Locate the cell with the specified text and output its (X, Y) center coordinate. 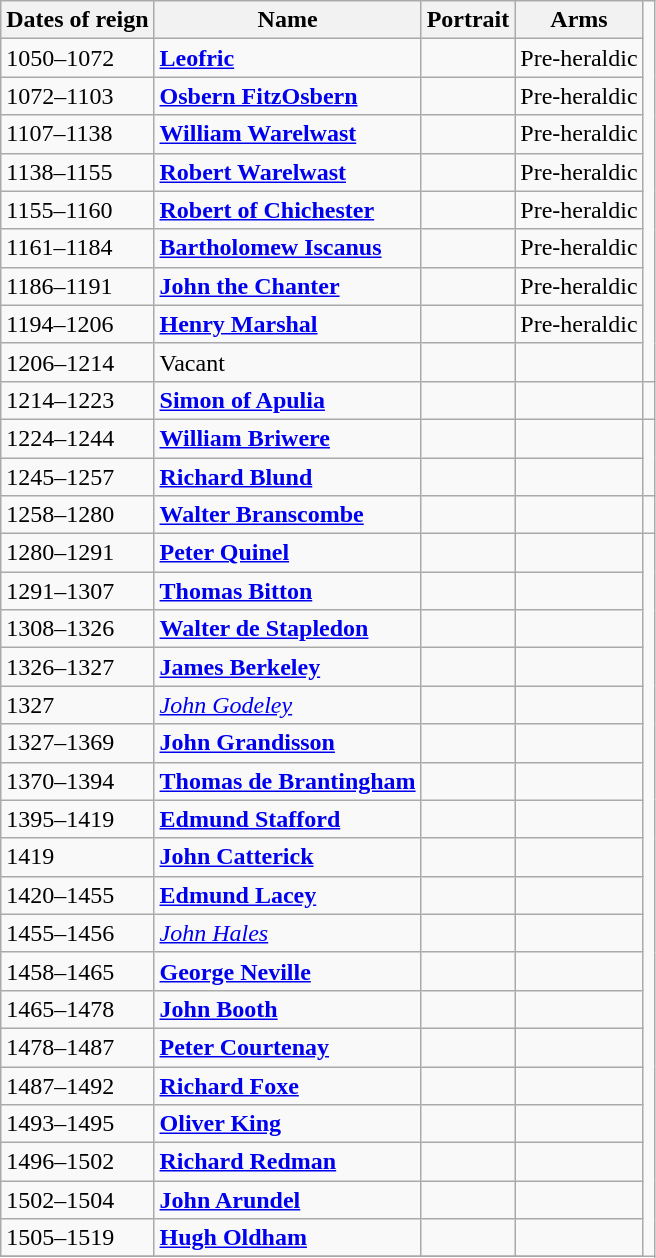
1194–1206 (78, 324)
1214–1223 (78, 400)
Richard Foxe (288, 1085)
John Godeley (288, 705)
1161–1184 (78, 248)
1419 (78, 857)
1493–1495 (78, 1124)
Osbern FitzOsbern (288, 96)
1186–1191 (78, 286)
1502–1504 (78, 1200)
Richard Redman (288, 1162)
1455–1456 (78, 933)
1326–1327 (78, 667)
1478–1487 (78, 1047)
1327–1369 (78, 743)
1280–1291 (78, 553)
1308–1326 (78, 629)
Arms (579, 20)
Robert of Chichester (288, 210)
John Arundel (288, 1200)
Dates of reign (78, 20)
1395–1419 (78, 819)
1258–1280 (78, 515)
Leofric (288, 58)
John the Chanter (288, 286)
John Grandisson (288, 743)
Oliver King (288, 1124)
Simon of Apulia (288, 400)
Thomas Bitton (288, 591)
Hugh Oldham (288, 1238)
1465–1478 (78, 1009)
1155–1160 (78, 210)
1291–1307 (78, 591)
James Berkeley (288, 667)
1072–1103 (78, 96)
1050–1072 (78, 58)
Robert Warelwast (288, 172)
Edmund Lacey (288, 895)
Thomas de Brantingham (288, 781)
1224–1244 (78, 438)
1458–1465 (78, 971)
John Hales (288, 933)
Richard Blund (288, 477)
1327 (78, 705)
1138–1155 (78, 172)
1107–1138 (78, 134)
William Briwere (288, 438)
Portrait (468, 20)
William Warelwast (288, 134)
Bartholomew Iscanus (288, 248)
Walter Branscombe (288, 515)
Edmund Stafford (288, 819)
Vacant (288, 362)
John Booth (288, 1009)
John Catterick (288, 857)
1420–1455 (78, 895)
Name (288, 20)
1487–1492 (78, 1085)
Henry Marshal (288, 324)
Walter de Stapledon (288, 629)
1206–1214 (78, 362)
1370–1394 (78, 781)
1505–1519 (78, 1238)
1496–1502 (78, 1162)
1245–1257 (78, 477)
George Neville (288, 971)
Peter Quinel (288, 553)
Peter Courtenay (288, 1047)
